Capture the cell that displays the provided text and extract its (x, y) central coordinate. 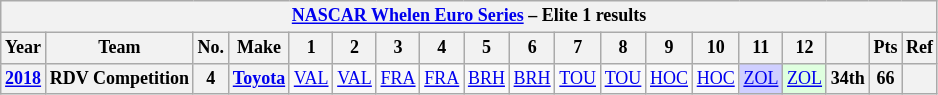
3 (398, 48)
Make (258, 48)
No. (210, 48)
Ref (920, 48)
Toyota (258, 78)
Team (119, 48)
10 (716, 48)
9 (670, 48)
7 (578, 48)
RDV Competition (119, 78)
5 (487, 48)
8 (622, 48)
6 (532, 48)
34th (848, 78)
11 (761, 48)
Year (24, 48)
2 (354, 48)
NASCAR Whelen Euro Series – Elite 1 results (470, 16)
12 (805, 48)
1 (310, 48)
Pts (886, 48)
66 (886, 78)
2018 (24, 78)
